Pinpoint the cell where the given text exists, returning its (x, y) midpoint coordinate. 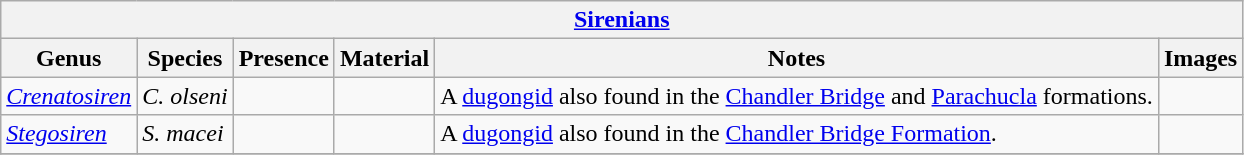
Presence (284, 58)
Material (384, 58)
A dugongid also found in the Chandler Bridge and Parachucla formations. (797, 96)
Sirenians (622, 20)
Genus (69, 58)
A dugongid also found in the Chandler Bridge Formation. (797, 134)
S. macei (185, 134)
Notes (797, 58)
Stegosiren (69, 134)
Images (1200, 58)
Species (185, 58)
Crenatosiren (69, 96)
C. olseni (185, 96)
